Return (X, Y) of the center of cell containing provided text 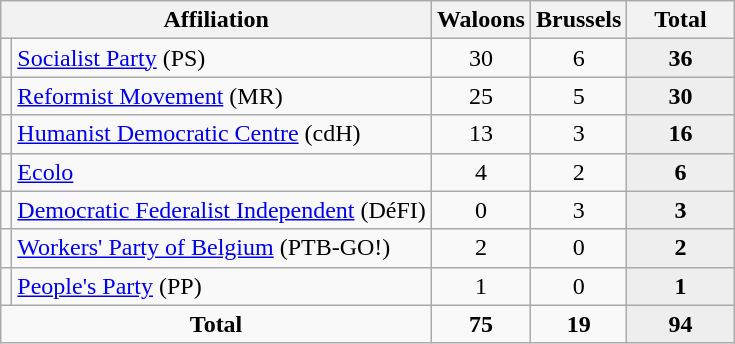
Workers' Party of Belgium (PTB-GO!) (222, 248)
Affiliation (216, 20)
Socialist Party (PS) (222, 58)
Brussels (578, 20)
Humanist Democratic Centre (cdH) (222, 134)
Reformist Movement (MR) (222, 96)
75 (480, 324)
94 (680, 324)
Democratic Federalist Independent (DéFI) (222, 210)
13 (480, 134)
25 (480, 96)
People's Party (PP) (222, 286)
Waloons (480, 20)
36 (680, 58)
4 (480, 172)
5 (578, 96)
16 (680, 134)
Ecolo (222, 172)
19 (578, 324)
